Output the [X, Y] coordinate of the center of the cell containing the given text.  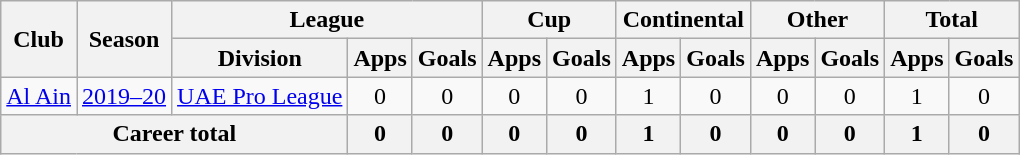
2019–20 [124, 96]
League [328, 20]
Total [952, 20]
Club [39, 39]
Division [260, 58]
Cup [549, 20]
Career total [174, 134]
Continental [683, 20]
Al Ain [39, 96]
Other [817, 20]
UAE Pro League [260, 96]
Season [124, 39]
